Return (x, y) of the center of cell containing provided text 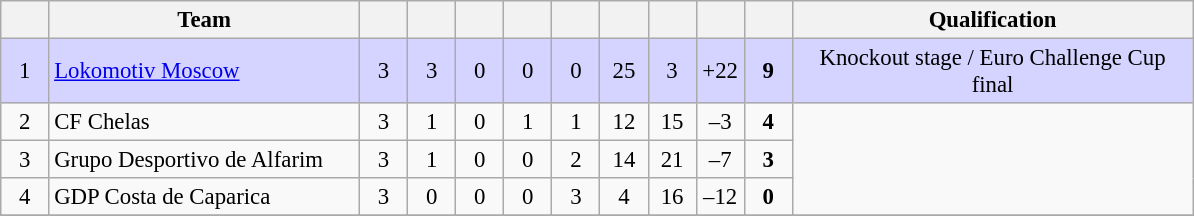
9 (768, 72)
Grupo Desportivo de Alfarim (204, 160)
–3 (720, 122)
–12 (720, 197)
Knockout stage / Euro Challenge Cup final (992, 72)
14 (624, 160)
–7 (720, 160)
Team (204, 20)
Qualification (992, 20)
Lokomotiv Moscow (204, 72)
16 (672, 197)
15 (672, 122)
12 (624, 122)
CF Chelas (204, 122)
25 (624, 72)
GDP Costa de Caparica (204, 197)
21 (672, 160)
+22 (720, 72)
